Return the (x, y) coordinate for the center point of the cell that contains the specified text.  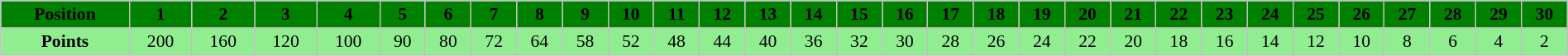
64 (539, 41)
58 (586, 41)
15 (858, 15)
1 (160, 15)
100 (348, 41)
7 (495, 15)
21 (1133, 15)
27 (1408, 15)
13 (767, 15)
Position (65, 15)
36 (814, 41)
9 (586, 15)
3 (286, 15)
90 (402, 41)
40 (767, 41)
120 (286, 41)
25 (1315, 15)
Points (65, 41)
52 (630, 41)
80 (448, 41)
29 (1499, 15)
5 (402, 15)
160 (223, 41)
17 (951, 15)
19 (1042, 15)
72 (495, 41)
32 (858, 41)
44 (723, 41)
11 (676, 15)
200 (160, 41)
48 (676, 41)
23 (1224, 15)
